Scan for the cell matching the given text and deliver its [x, y] coordinate at center. 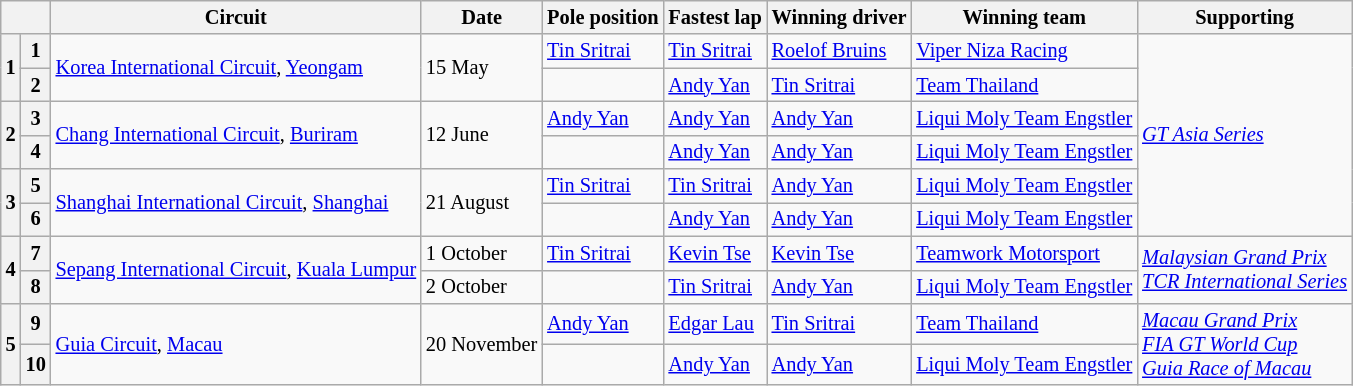
21 August [482, 202]
20 November [482, 344]
Edgar Lau [716, 324]
15 May [482, 68]
6 [36, 219]
Viper Niza Racing [1024, 51]
GT Asia Series [1244, 135]
12 June [482, 134]
Guia Circuit, Macau [236, 344]
8 [36, 287]
Date [482, 17]
9 [36, 324]
Circuit [236, 17]
1 October [482, 253]
Chang International Circuit, Buriram [236, 134]
Winning driver [840, 17]
Teamwork Motorsport [1024, 253]
Roelof Bruins [840, 51]
Pole position [602, 17]
Macau Grand PrixFIA GT World CupGuia Race of Macau [1244, 344]
Korea International Circuit, Yeongam [236, 68]
2 October [482, 287]
Supporting [1244, 17]
Shanghai International Circuit, Shanghai [236, 202]
Fastest lap [716, 17]
Malaysian Grand PrixTCR International Series [1244, 270]
10 [36, 364]
Winning team [1024, 17]
7 [36, 253]
Sepang International Circuit, Kuala Lumpur [236, 270]
